Scan for the cell matching the given text and deliver its (x, y) coordinate at center. 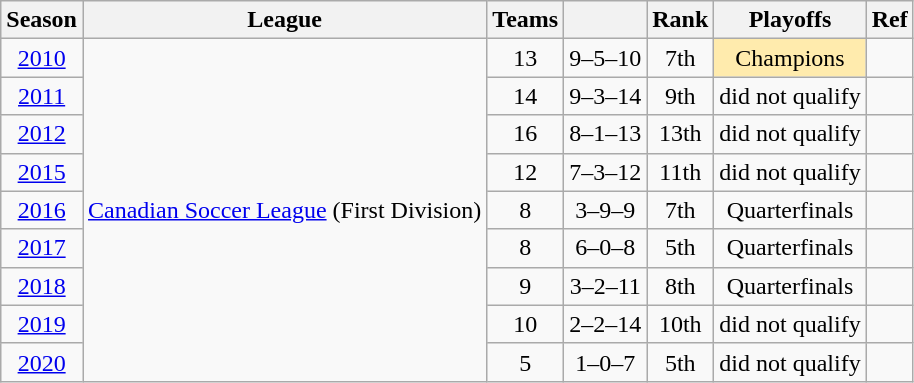
Playoffs (790, 20)
10 (526, 324)
14 (526, 96)
2012 (42, 134)
League (284, 20)
13 (526, 58)
2–2–14 (606, 324)
7–3–12 (606, 172)
2011 (42, 96)
8th (680, 286)
16 (526, 134)
Rank (680, 20)
Canadian Soccer League (First Division) (284, 210)
9 (526, 286)
1–0–7 (606, 362)
10th (680, 324)
Teams (526, 20)
9th (680, 96)
Season (42, 20)
2015 (42, 172)
3–9–9 (606, 210)
Ref (890, 20)
6–0–8 (606, 248)
2018 (42, 286)
9–5–10 (606, 58)
13th (680, 134)
2020 (42, 362)
3–2–11 (606, 286)
2010 (42, 58)
5 (526, 362)
2017 (42, 248)
8–1–13 (606, 134)
9–3–14 (606, 96)
11th (680, 172)
Champions (790, 58)
2019 (42, 324)
2016 (42, 210)
12 (526, 172)
